Extract the (X, Y) coordinate from the center of the cell holding the provided text.  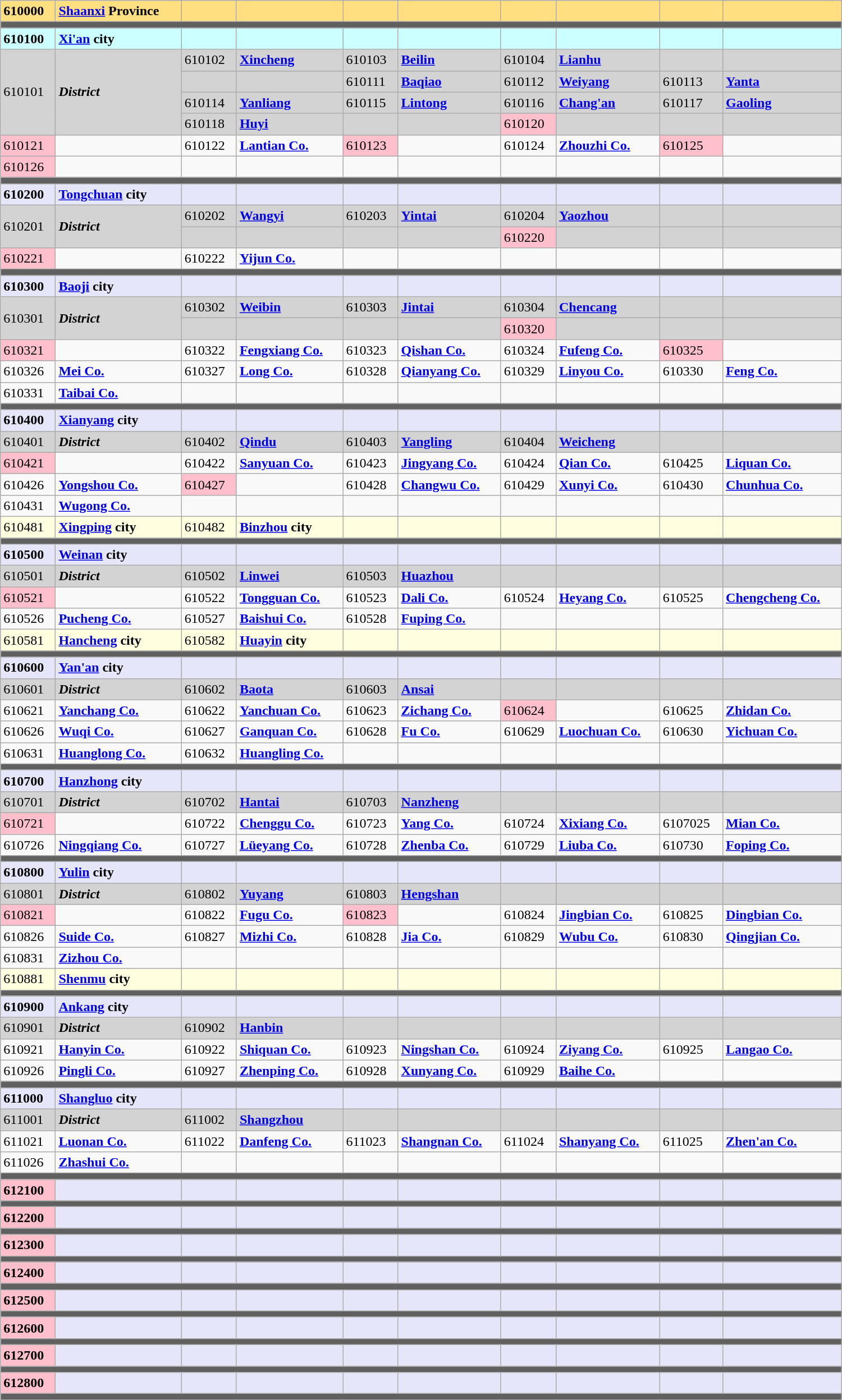
610481 (28, 527)
Suide Co. (118, 937)
610526 (28, 619)
Jia Co. (449, 937)
610327 (209, 371)
Dali Co. (449, 598)
610626 (28, 732)
610300 (28, 286)
Xixiang Co. (607, 823)
610423 (370, 463)
610115 (370, 103)
Yulin city (118, 873)
Zhashui Co. (118, 1163)
610201 (28, 226)
Feng Co. (782, 371)
610329 (528, 371)
610603 (370, 689)
Yongshou Co. (118, 484)
Baota (290, 689)
610324 (528, 350)
Baihe Co. (607, 1071)
Yanchuan Co. (290, 710)
Xianyang city (118, 420)
610502 (209, 576)
Long Co. (290, 371)
Zhenba Co. (449, 844)
Qingjian Co. (782, 937)
Wuqi Co. (118, 732)
610424 (528, 463)
610601 (28, 689)
Ganquan Co. (290, 732)
610826 (28, 937)
610221 (28, 259)
610581 (28, 640)
610727 (209, 844)
610400 (28, 420)
Wugong Co. (118, 506)
610126 (28, 167)
610723 (370, 823)
610401 (28, 442)
Chenggu Co. (290, 823)
610621 (28, 710)
610403 (370, 442)
Baoji city (118, 286)
Baqiao (449, 81)
Zhouzhi Co. (607, 145)
Ansai (449, 689)
Shanyang Co. (607, 1141)
610428 (370, 484)
610500 (28, 555)
612500 (28, 1300)
610116 (528, 103)
Taibai Co. (118, 393)
Huazhou (449, 576)
Chunhua Co. (782, 484)
610700 (28, 781)
612800 (28, 1383)
611022 (209, 1141)
Zizhou Co. (118, 958)
Langao Co. (782, 1049)
610929 (528, 1071)
610120 (528, 124)
Pingli Co. (118, 1071)
611002 (209, 1119)
Yangling (449, 442)
Huayin city (290, 640)
610631 (28, 753)
610320 (528, 329)
610881 (28, 979)
Lianhu (607, 60)
Fugu Co. (290, 915)
612300 (28, 1245)
Jintai (449, 307)
Weicheng (607, 442)
610321 (28, 350)
610323 (370, 350)
Ankang city (118, 1007)
610431 (28, 506)
Luonan Co. (118, 1141)
610202 (209, 215)
610582 (209, 640)
Lüeyang Co. (290, 844)
610404 (528, 442)
610600 (28, 668)
Chengcheng Co. (782, 598)
610301 (28, 318)
Baishui Co. (290, 619)
Shenmu city (118, 979)
610204 (528, 215)
610111 (370, 81)
Mian Co. (782, 823)
Hanzhong city (118, 781)
Shangnan Co. (449, 1141)
Yintai (449, 215)
610703 (370, 802)
Tongchuan city (118, 194)
610927 (209, 1071)
Binzhou city (290, 527)
610924 (528, 1049)
610522 (209, 598)
610112 (528, 81)
610103 (370, 60)
Huanglong Co. (118, 753)
610000 (28, 11)
Ningqiang Co. (118, 844)
610803 (370, 894)
610800 (28, 873)
Hanbin (290, 1028)
Xi'an city (118, 39)
610624 (528, 710)
610422 (209, 463)
610830 (691, 937)
Zhidan Co. (782, 710)
610326 (28, 371)
612600 (28, 1328)
610722 (209, 823)
612200 (28, 1218)
Chencang (607, 307)
610528 (370, 619)
Lintong (449, 103)
610430 (691, 484)
Zichang Co. (449, 710)
Fufeng Co. (607, 350)
Fengxiang Co. (290, 350)
611024 (528, 1141)
610827 (209, 937)
Lantian Co. (290, 145)
Xingping city (118, 527)
611025 (691, 1141)
610325 (691, 350)
610630 (691, 732)
Qian Co. (607, 463)
Shangzhou (290, 1119)
Qishan Co. (449, 350)
612700 (28, 1355)
610824 (528, 915)
610823 (370, 915)
610501 (28, 576)
Jingbian Co. (607, 915)
610625 (691, 710)
610821 (28, 915)
Foping Co. (782, 844)
610921 (28, 1049)
Mei Co. (118, 371)
610629 (528, 732)
610122 (209, 145)
610425 (691, 463)
Zhenping Co. (290, 1071)
Linwei (290, 576)
610801 (28, 894)
Jingyang Co. (449, 463)
610627 (209, 732)
Yanchang Co. (118, 710)
610902 (209, 1028)
Weibin (290, 307)
611021 (28, 1141)
Xunyi Co. (607, 484)
Sanyuan Co. (290, 463)
6107025 (691, 823)
Pucheng Co. (118, 619)
Huyi (290, 124)
610901 (28, 1028)
610524 (528, 598)
610125 (691, 145)
610925 (691, 1049)
610123 (370, 145)
Hancheng city (118, 640)
610730 (691, 844)
610527 (209, 619)
Huangling Co. (290, 753)
610302 (209, 307)
610632 (209, 753)
610121 (28, 145)
610623 (370, 710)
610923 (370, 1049)
610117 (691, 103)
Fu Co. (449, 732)
Beilin (449, 60)
610104 (528, 60)
610724 (528, 823)
610900 (28, 1007)
Chang'an (607, 103)
Luochuan Co. (607, 732)
611023 (370, 1141)
Hantai (290, 802)
610304 (528, 307)
Yijun Co. (290, 259)
610726 (28, 844)
610114 (209, 103)
Yanliang (290, 103)
Linyou Co. (607, 371)
610825 (691, 915)
Yaozhou (607, 215)
610802 (209, 894)
Heyang Co. (607, 598)
Wubu Co. (607, 937)
Danfeng Co. (290, 1141)
Liquan Co. (782, 463)
Shiquan Co. (290, 1049)
610220 (528, 237)
610322 (209, 350)
610429 (528, 484)
Yichuan Co. (782, 732)
610427 (209, 484)
Shangluo city (118, 1098)
Qindu (290, 442)
610721 (28, 823)
610482 (209, 527)
610702 (209, 802)
Ningshan Co. (449, 1049)
Yuyang (290, 894)
Wangyi (290, 215)
610222 (209, 259)
610829 (528, 937)
610622 (209, 710)
Nanzheng (449, 802)
610203 (370, 215)
Zhen'an Co. (782, 1141)
Liuba Co. (607, 844)
610101 (28, 92)
610113 (691, 81)
610525 (691, 598)
612400 (28, 1273)
610100 (28, 39)
Yanta (782, 81)
610926 (28, 1071)
611026 (28, 1163)
610521 (28, 598)
610828 (370, 937)
Xunyang Co. (449, 1071)
Mizhi Co. (290, 937)
610701 (28, 802)
Ziyang Co. (607, 1049)
610330 (691, 371)
610426 (28, 484)
610628 (370, 732)
Xincheng (290, 60)
610402 (209, 442)
Yang Co. (449, 823)
Dingbian Co. (782, 915)
Fuping Co. (449, 619)
Gaoling (782, 103)
612100 (28, 1190)
Tongguan Co. (290, 598)
610729 (528, 844)
611000 (28, 1098)
Hengshan (449, 894)
Hanyin Co. (118, 1049)
610124 (528, 145)
610331 (28, 393)
610102 (209, 60)
611001 (28, 1119)
Weiyang (607, 81)
610928 (370, 1071)
610523 (370, 598)
Weinan city (118, 555)
Yan'an city (118, 668)
610200 (28, 194)
610328 (370, 371)
610831 (28, 958)
610503 (370, 576)
610118 (209, 124)
610728 (370, 844)
Qianyang Co. (449, 371)
610922 (209, 1049)
Changwu Co. (449, 484)
610822 (209, 915)
610421 (28, 463)
610602 (209, 689)
610303 (370, 307)
Shaanxi Province (118, 11)
